Provide the (x, y) coordinate of the cell's center where the given text is located.  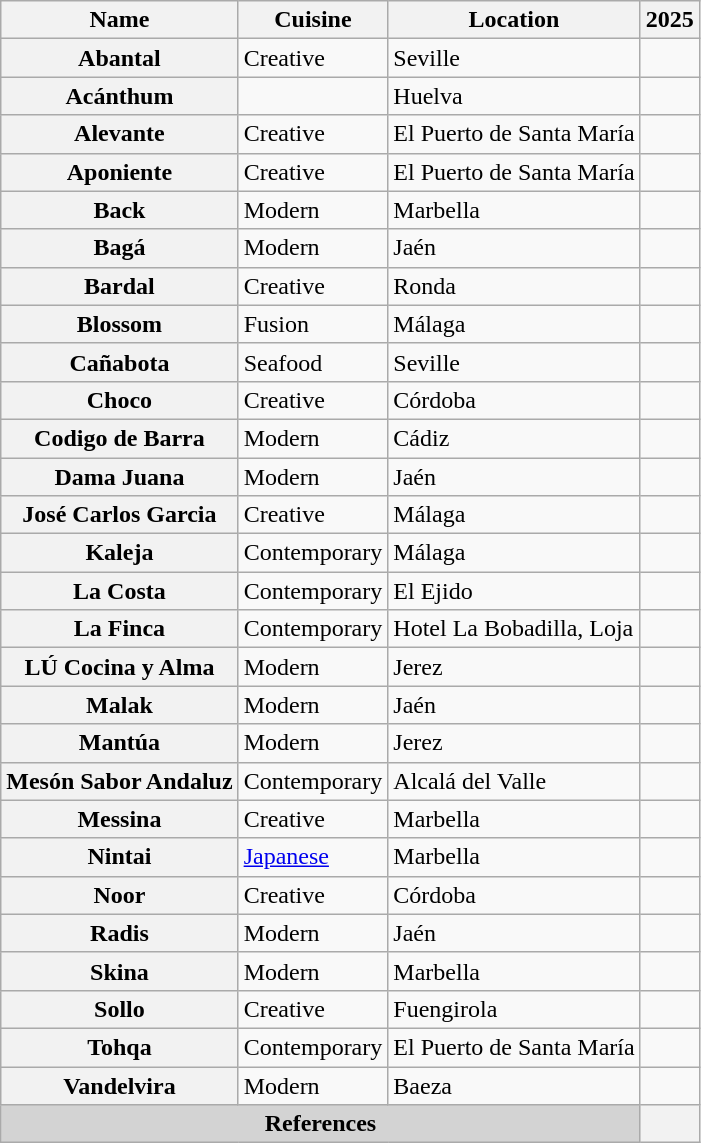
Sollo (120, 1009)
Location (514, 20)
Bagá (120, 248)
Fusion (313, 324)
José Carlos Garcia (120, 515)
2025 (670, 20)
Back (120, 210)
LÚ Cocina y Alma (120, 667)
Radis (120, 933)
Aponiente (120, 172)
References (320, 1124)
Alevante (120, 134)
Alcalá del Valle (514, 781)
Cádiz (514, 438)
Cuisine (313, 20)
Vandelvira (120, 1085)
Bardal (120, 286)
El Ejido (514, 591)
Hotel La Bobadilla, Loja (514, 629)
Messina (120, 819)
Skina (120, 971)
Seafood (313, 362)
Tohqa (120, 1047)
Acánthum (120, 96)
La Finca (120, 629)
Baeza (514, 1085)
Nintai (120, 857)
Japanese (313, 857)
Noor (120, 895)
Name (120, 20)
Kaleja (120, 553)
Blossom (120, 324)
La Costa (120, 591)
Mesón Sabor Andaluz (120, 781)
Choco (120, 400)
Fuengirola (514, 1009)
Ronda (514, 286)
Malak (120, 705)
Abantal (120, 58)
Codigo de Barra (120, 438)
Cañabota (120, 362)
Mantúa (120, 743)
Dama Juana (120, 477)
Huelva (514, 96)
